Return the [X, Y] coordinate for the center point of the cell that contains the specified text.  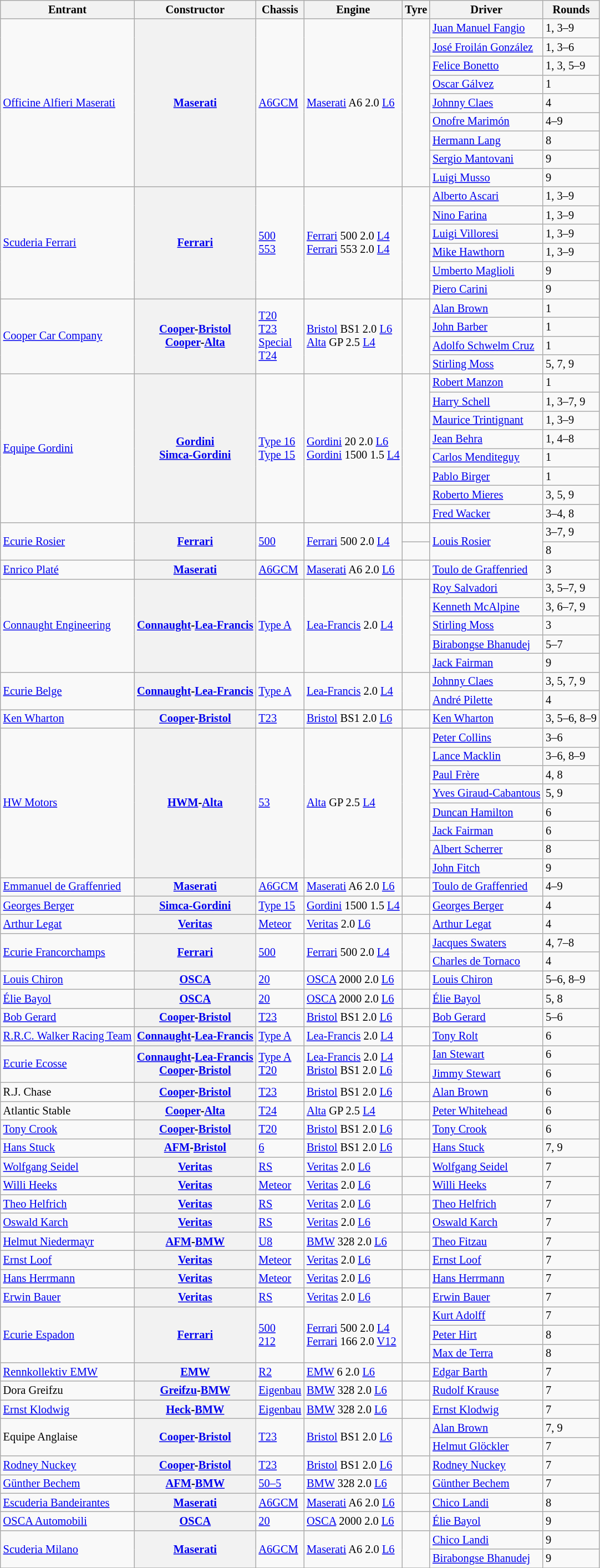
1, 3–7, 9 [571, 401]
Jimmy Stewart [486, 1073]
T20 [279, 1129]
Cooper Car Company [68, 336]
Alberto Ascari [486, 196]
Connaught Engineering [68, 625]
John Barber [486, 327]
Louis Rosier [486, 541]
Rennkollektiv EMW [68, 1372]
Pablo Birger [486, 476]
GordiniSimca-Gordini [195, 448]
Mike Hawthorn [486, 252]
Ecurie Espadon [68, 1334]
Maurice Trintignant [486, 420]
Piero Carini [486, 289]
Equipe Gordini [68, 448]
Kurt Adolff [486, 1316]
3, 6–7, 9 [571, 607]
Juan Manuel Fangio [486, 28]
3–6 [571, 737]
Ferrari 500 2.0 L4Ferrari 553 2.0 L4 [353, 243]
Scuderia Milano [68, 1549]
Entrant [68, 9]
5–6, 8–9 [571, 980]
1, 4–8 [571, 439]
Jacques Swaters [486, 943]
R.J. Chase [68, 1092]
Lea-Francis 2.0 L4Bristol BS1 2.0 L6 [353, 1063]
HWM-Alta [195, 803]
Robert Manzon [486, 383]
Kenneth McAlpine [486, 607]
Type 16Type 15 [279, 448]
500212 [279, 1334]
Bristol BS1 2.0 L6Alta GP 2.5 L4 [353, 336]
Peter Collins [486, 737]
Escuderia Bandeirantes [68, 1503]
50–5 [279, 1484]
Ian Stewart [486, 1055]
T24 [279, 1111]
Dora Greifzu [68, 1391]
Scuderia Ferrari [68, 243]
Roy Salvadori [486, 588]
Edgar Barth [486, 1372]
5–7 [571, 644]
Umberto Maglioli [486, 271]
Ecurie Belge [68, 691]
5, 8 [571, 999]
André Pilette [486, 700]
Albert Scherrer [486, 849]
Gordini 1500 1.5 L4 [353, 905]
HW Motors [68, 803]
T20T23SpecialT24 [279, 336]
3, 5–6, 8–9 [571, 719]
Helmut Glöckler [486, 1447]
Cooper-Alta [195, 1111]
Driver [486, 9]
Heck-BMW [195, 1409]
5, 7, 9 [571, 364]
Rudolf Krause [486, 1391]
Engine [353, 9]
Fred Wacker [486, 513]
Duncan Hamilton [486, 812]
3–7, 9 [571, 532]
OSCA Automobili [68, 1521]
Roberto Mieres [486, 495]
4, 8 [571, 775]
Officine Alfieri Maserati [68, 103]
Type 15 [279, 905]
5–6 [571, 1017]
Ecurie Ecosse [68, 1063]
3, 5–7, 9 [571, 588]
Emmanuel de Graffenried [68, 887]
Onofre Marimón [486, 121]
3–4, 8 [571, 513]
Ferrari 500 2.0 L4Ferrari 166 2.0 V12 [353, 1334]
Ecurie Francorchamps [68, 951]
R2 [279, 1372]
Type AT20 [279, 1063]
Luigi Musso [486, 177]
Gordini 20 2.0 L6Gordini 1500 1.5 L4 [353, 448]
Rounds [571, 9]
1, 3–6 [571, 47]
Constructor [195, 9]
John Fitch [486, 868]
Harry Schell [486, 401]
Equipe Anglaise [68, 1437]
Tyre [416, 9]
Enrico Platé [68, 569]
José Froilán González [486, 47]
Helmut Niedermayr [68, 1241]
Chassis [279, 9]
Lance Macklin [486, 756]
Felice Bonetto [486, 65]
AFM-Bristol [195, 1148]
4, 7–8 [571, 943]
Atlantic Stable [68, 1111]
Peter Whitehead [486, 1111]
500553 [279, 243]
53 [279, 803]
5, 9 [571, 793]
Oscar Gálvez [486, 84]
3, 5, 7, 9 [571, 681]
Cooper-BristolCooper-Alta [195, 336]
Theo Fitzau [486, 1241]
EMW 6 2.0 L6 [353, 1372]
Connaught-Lea-FrancisCooper-Bristol [195, 1063]
Hermann Lang [486, 140]
EMW [195, 1372]
Yves Giraud-Cabantous [486, 793]
Peter Hirt [486, 1335]
3–6, 8–9 [571, 756]
Tony Rolt [486, 1036]
U8 [279, 1241]
Carlos Menditeguy [486, 457]
Ecurie Rosier [68, 541]
Sergio Mantovani [486, 159]
Charles de Tornaco [486, 961]
Max de Terra [486, 1353]
3, 5, 9 [571, 495]
Paul Frère [486, 775]
Simca-Gordini [195, 905]
R.R.C. Walker Racing Team [68, 1036]
Nino Farina [486, 215]
1, 3, 5–9 [571, 65]
Greifzu-BMW [195, 1391]
Luigi Villoresi [486, 233]
Jean Behra [486, 439]
Adolfo Schwelm Cruz [486, 345]
